Return the (X, Y) coordinate for the center point of the cell that contains the specified text.  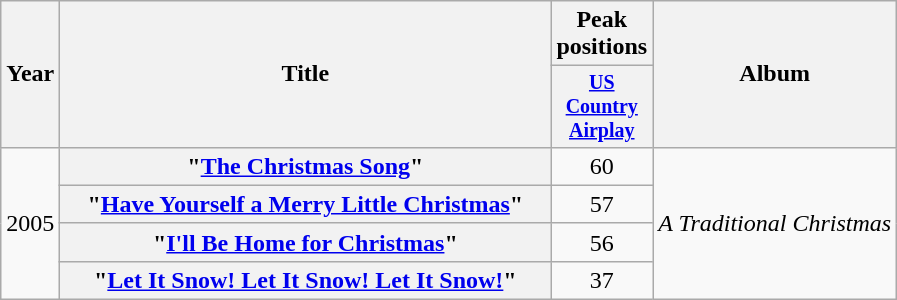
Year (30, 74)
"Let It Snow! Let It Snow! Let It Snow!" (306, 280)
2005 (30, 223)
Album (775, 74)
Title (306, 74)
60 (602, 166)
57 (602, 204)
56 (602, 242)
"I'll Be Home for Christmas" (306, 242)
37 (602, 280)
"The Christmas Song" (306, 166)
US Country Airplay (602, 106)
"Have Yourself a Merry Little Christmas" (306, 204)
A Traditional Christmas (775, 223)
Peak positions (602, 34)
